Extract the (x, y) coordinate from the center of the cell holding the provided text.  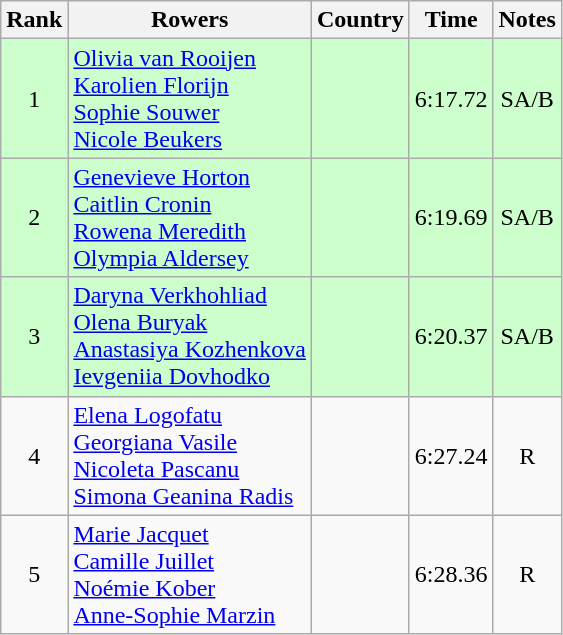
Olivia van RooijenKarolien FlorijnSophie SouwerNicole Beukers (190, 98)
6:28.36 (451, 574)
Notes (527, 20)
5 (34, 574)
Daryna VerkhohliadOlena BuryakAnastasiya KozhenkovaIevgeniia Dovhodko (190, 336)
Genevieve HortonCaitlin CroninRowena MeredithOlympia Aldersey (190, 218)
Marie JacquetCamille JuilletNoémie KoberAnne-Sophie Marzin (190, 574)
1 (34, 98)
Time (451, 20)
Rank (34, 20)
3 (34, 336)
4 (34, 456)
2 (34, 218)
6:27.24 (451, 456)
Country (361, 20)
6:20.37 (451, 336)
Rowers (190, 20)
6:19.69 (451, 218)
6:17.72 (451, 98)
Elena LogofatuGeorgiana VasileNicoleta PascanuSimona Geanina Radis (190, 456)
